Capture the cell that displays the provided text and extract its (x, y) central coordinate. 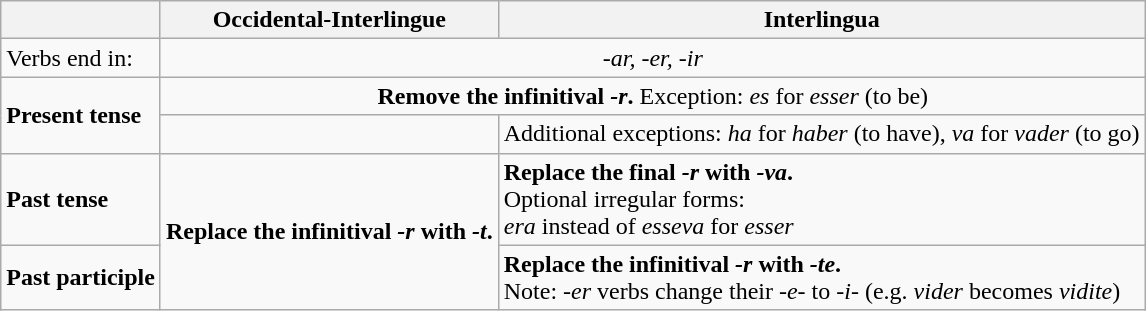
Replace the infinitival -r with -t. (329, 232)
Present tense (81, 115)
-ar, -er, -ir (652, 58)
Verbs end in: (81, 58)
Past participle (81, 278)
Replace the final -r with -va.Optional irregular forms:era instead of esseva for esser (822, 199)
Remove the infinitival -r. Exception: es for esser (to be) (652, 96)
Additional exceptions: ha for haber (to have), va for vader (to go) (822, 134)
Occidental-Interlingue (329, 20)
Interlingua (822, 20)
Past tense (81, 199)
Replace the infinitival -r with -te.Note: -er verbs change their -e- to -i- (e.g. vider becomes vidite) (822, 278)
